Identify which cell holds the provided text, then report its (X, Y) central coordinate. 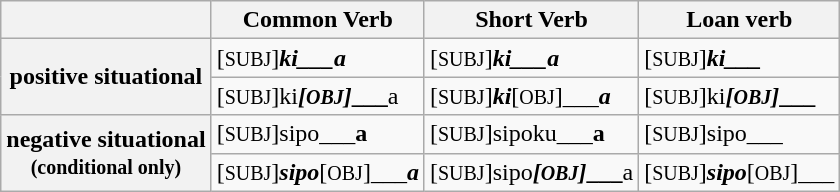
[SUBJ]sipo___ (740, 134)
Common Verb (318, 20)
[SUBJ]sipo[OBJ]___ (740, 172)
[SUBJ]ki[OBJ]___ (740, 96)
[SUBJ]sipoku___a (531, 134)
[SUBJ]sipo___a (318, 134)
negative situational(conditional only) (106, 153)
positive situational (106, 77)
[SUBJ]ki___ (740, 58)
Loan verb (740, 20)
Short Verb (531, 20)
